For the text-containing cell, return its midpoint in (x, y) coordinate format. 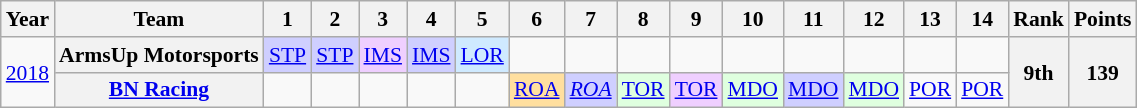
3 (382, 19)
139 (1103, 72)
ArmsUp Motorsports (159, 55)
2018 (28, 72)
LOR (482, 55)
9 (696, 19)
Points (1103, 19)
9th (1038, 72)
8 (644, 19)
Rank (1038, 19)
4 (432, 19)
11 (814, 19)
1 (288, 19)
13 (930, 19)
Year (28, 19)
10 (754, 19)
7 (591, 19)
BN Racing (159, 90)
6 (537, 19)
12 (874, 19)
5 (482, 19)
2 (334, 19)
Team (159, 19)
14 (982, 19)
